Return [x, y] of the center of cell containing provided text 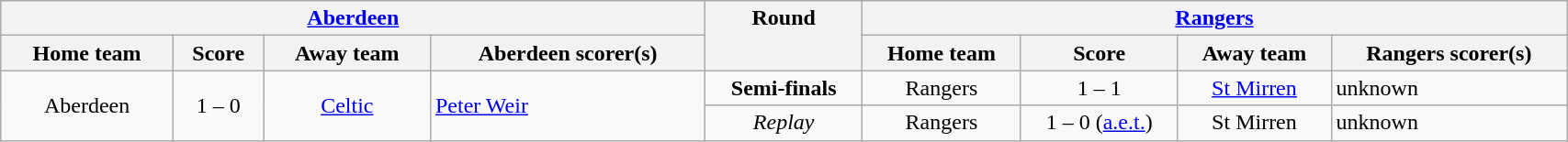
Celtic [347, 105]
1 – 0 (a.e.t.) [1099, 123]
1 – 1 [1099, 88]
Peter Weir [568, 105]
Aberdeen scorer(s) [568, 53]
1 – 0 [219, 105]
Round [784, 36]
Semi-finals [784, 88]
Rangers scorer(s) [1450, 53]
Replay [784, 123]
